For the text-containing cell, return its midpoint in [x, y] coordinate format. 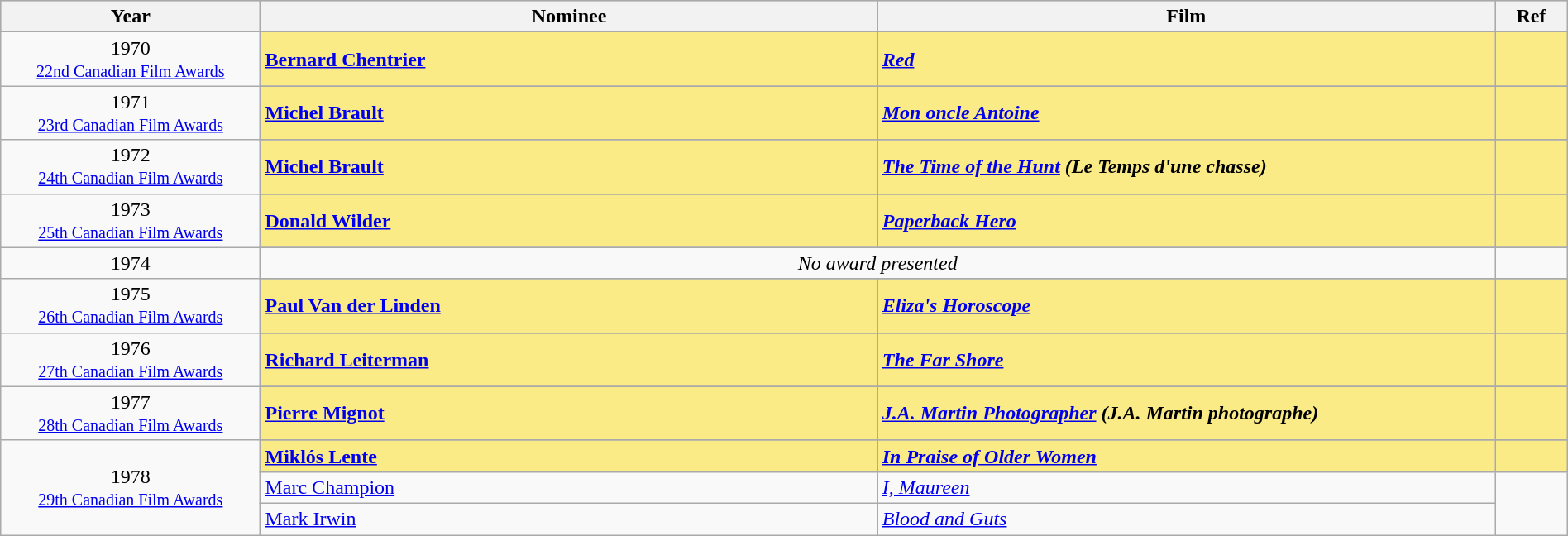
Ref [1532, 17]
197526th Canadian Film Awards [131, 306]
Donald Wilder [569, 220]
197123rd Canadian Film Awards [131, 112]
Mark Irwin [569, 519]
197728th Canadian Film Awards [131, 414]
The Time of the Hunt (Le Temps d'une chasse) [1186, 167]
Pierre Mignot [569, 414]
Paperback Hero [1186, 220]
I, Maureen [1186, 487]
Red [1186, 60]
Marc Champion [569, 487]
197022nd Canadian Film Awards [131, 60]
197627th Canadian Film Awards [131, 359]
J.A. Martin Photographer (J.A. Martin photographe) [1186, 414]
The Far Shore [1186, 359]
Year [131, 17]
197224th Canadian Film Awards [131, 167]
Richard Leiterman [569, 359]
197325th Canadian Film Awards [131, 220]
No award presented [878, 263]
197829th Canadian Film Awards [131, 487]
Blood and Guts [1186, 519]
Mon oncle Antoine [1186, 112]
Eliza's Horoscope [1186, 306]
Paul Van der Linden [569, 306]
Bernard Chentrier [569, 60]
Film [1186, 17]
Nominee [569, 17]
In Praise of Older Women [1186, 456]
Miklós Lente [569, 456]
1974 [131, 263]
